Find where the given text appears and provide that cell's center as [x, y] coordinate. 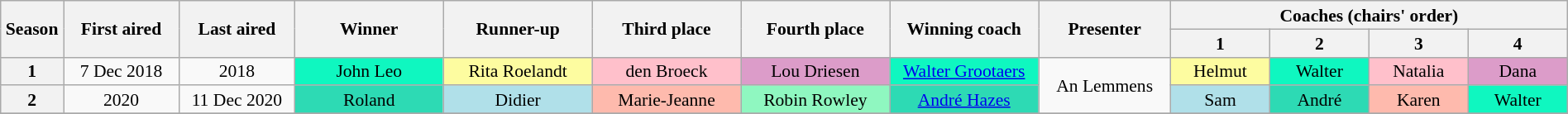
Walter Grootaers [964, 71]
John Leo [369, 71]
Marie-Jeanne [667, 100]
Natalia [1418, 71]
Last aired [237, 29]
11 Dec 2020 [237, 100]
Runner-up [518, 29]
André Hazes [964, 100]
Winning coach [964, 29]
Lou Driesen [815, 71]
4 [1518, 43]
Roland [369, 100]
3 [1418, 43]
Dana [1518, 71]
7 Dec 2018 [122, 71]
First aired [122, 29]
Robin Rowley [815, 100]
Third place [667, 29]
2020 [122, 100]
André [1319, 100]
Winner [369, 29]
Fourth place [815, 29]
Presenter [1105, 29]
Sam [1221, 100]
An Lemmens [1105, 85]
Coaches (chairs' order) [1370, 15]
Didier [518, 100]
Season [32, 29]
Rita Roelandt [518, 71]
den Broeck [667, 71]
Helmut [1221, 71]
Karen [1418, 100]
2018 [237, 71]
